Return the [x, y] coordinate for the center point of the cell that contains the specified text.  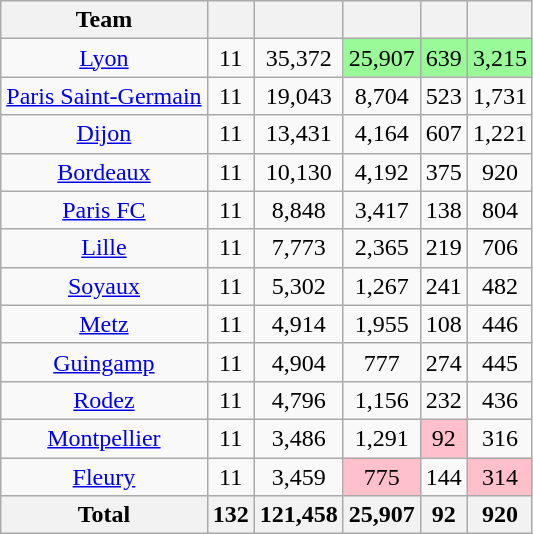
1,731 [500, 96]
4,164 [382, 134]
3,459 [298, 477]
316 [500, 438]
8,704 [382, 96]
1,955 [382, 324]
3,215 [500, 58]
1,221 [500, 134]
138 [444, 210]
232 [444, 400]
1,156 [382, 400]
314 [500, 477]
241 [444, 286]
144 [444, 477]
3,486 [298, 438]
13,431 [298, 134]
777 [382, 362]
Montpellier [104, 438]
Bordeaux [104, 172]
804 [500, 210]
2,365 [382, 248]
Paris Saint-Germain [104, 96]
523 [444, 96]
4,904 [298, 362]
274 [444, 362]
121,458 [298, 515]
446 [500, 324]
Soyaux [104, 286]
132 [230, 515]
706 [500, 248]
482 [500, 286]
19,043 [298, 96]
1,291 [382, 438]
Guingamp [104, 362]
445 [500, 362]
436 [500, 400]
639 [444, 58]
Total [104, 515]
Team [104, 20]
Rodez [104, 400]
Dijon [104, 134]
Metz [104, 324]
4,914 [298, 324]
4,192 [382, 172]
5,302 [298, 286]
7,773 [298, 248]
1,267 [382, 286]
607 [444, 134]
Fleury [104, 477]
10,130 [298, 172]
108 [444, 324]
35,372 [298, 58]
4,796 [298, 400]
375 [444, 172]
219 [444, 248]
8,848 [298, 210]
775 [382, 477]
3,417 [382, 210]
Lyon [104, 58]
Lille [104, 248]
Paris FC [104, 210]
